Find where the given text appears and provide that cell's center as (x, y) coordinate. 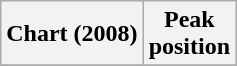
Chart (2008) (72, 34)
Peakposition (189, 34)
